Extract the (x, y) coordinate from the center of the cell holding the provided text.  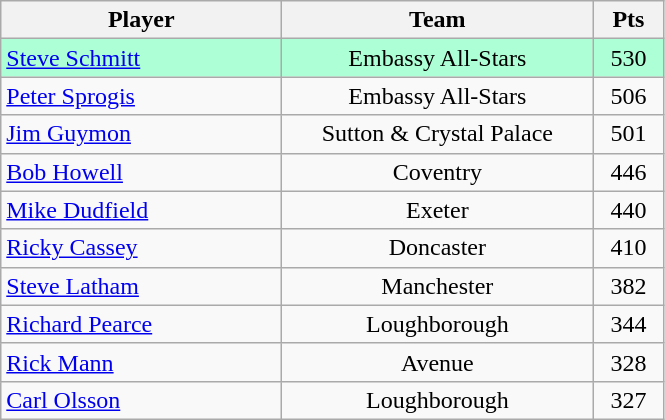
Manchester (438, 286)
344 (628, 324)
Richard Pearce (142, 324)
327 (628, 400)
Rick Mann (142, 362)
Bob Howell (142, 172)
506 (628, 96)
440 (628, 210)
Doncaster (438, 248)
Sutton & Crystal Palace (438, 134)
Ricky Cassey (142, 248)
Player (142, 20)
501 (628, 134)
Pts (628, 20)
Steve Schmitt (142, 58)
Exeter (438, 210)
446 (628, 172)
Peter Sprogis (142, 96)
Steve Latham (142, 286)
Avenue (438, 362)
328 (628, 362)
410 (628, 248)
Team (438, 20)
Coventry (438, 172)
Mike Dudfield (142, 210)
530 (628, 58)
382 (628, 286)
Jim Guymon (142, 134)
Carl Olsson (142, 400)
